Identify which cell holds the provided text, then report its [x, y] central coordinate. 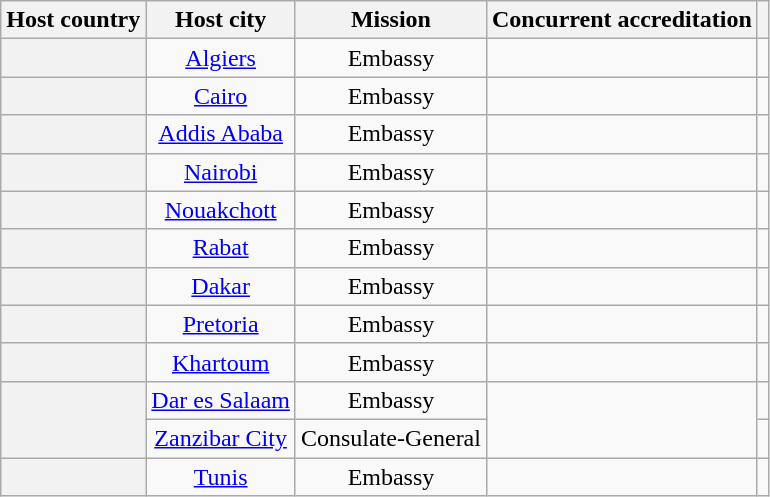
Addis Ababa [221, 134]
Concurrent accreditation [622, 20]
Dar es Salaam [221, 400]
Nairobi [221, 172]
Zanzibar City [221, 438]
Host city [221, 20]
Khartoum [221, 362]
Rabat [221, 248]
Host country [74, 20]
Consulate-General [390, 438]
Dakar [221, 286]
Tunis [221, 477]
Nouakchott [221, 210]
Algiers [221, 58]
Pretoria [221, 324]
Cairo [221, 96]
Mission [390, 20]
